Return (X, Y) of the center of cell containing provided text 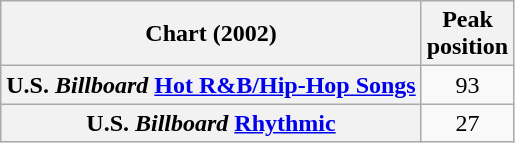
27 (467, 123)
93 (467, 85)
U.S. Billboard Hot R&B/Hip-Hop Songs (211, 85)
Peakposition (467, 34)
Chart (2002) (211, 34)
U.S. Billboard Rhythmic (211, 123)
